From the cell containing the given text, extract its center point as (X, Y) coordinate. 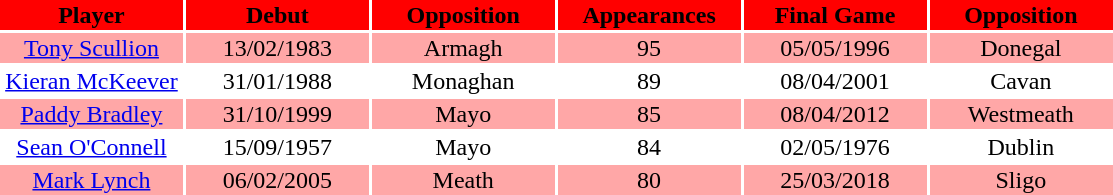
05/05/1996 (836, 48)
Player (92, 15)
Debut (278, 15)
Meath (464, 180)
Monaghan (464, 81)
13/02/1983 (278, 48)
Appearances (650, 15)
Kieran McKeever (92, 81)
Donegal (1020, 48)
31/01/1988 (278, 81)
84 (650, 147)
Dublin (1020, 147)
31/10/1999 (278, 114)
Tony Scullion (92, 48)
Sligo (1020, 180)
80 (650, 180)
06/02/2005 (278, 180)
Armagh (464, 48)
08/04/2012 (836, 114)
95 (650, 48)
08/04/2001 (836, 81)
89 (650, 81)
Mark Lynch (92, 180)
Cavan (1020, 81)
85 (650, 114)
25/03/2018 (836, 180)
Final Game (836, 15)
15/09/1957 (278, 147)
Paddy Bradley (92, 114)
Sean O'Connell (92, 147)
02/05/1976 (836, 147)
Westmeath (1020, 114)
